Provide the (X, Y) coordinate of the cell's center where the given text is located.  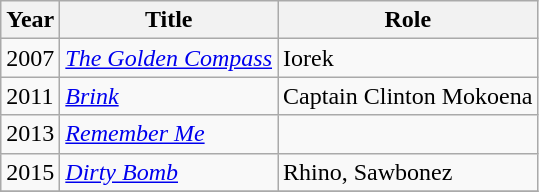
Remember Me (169, 134)
2007 (30, 58)
Rhino, Sawbonez (408, 172)
The Golden Compass (169, 58)
Role (408, 20)
2013 (30, 134)
Dirty Bomb (169, 172)
Captain Clinton Mokoena (408, 96)
2015 (30, 172)
2011 (30, 96)
Title (169, 20)
Year (30, 20)
Iorek (408, 58)
Brink (169, 96)
